For the text-containing cell, return its midpoint in (X, Y) coordinate format. 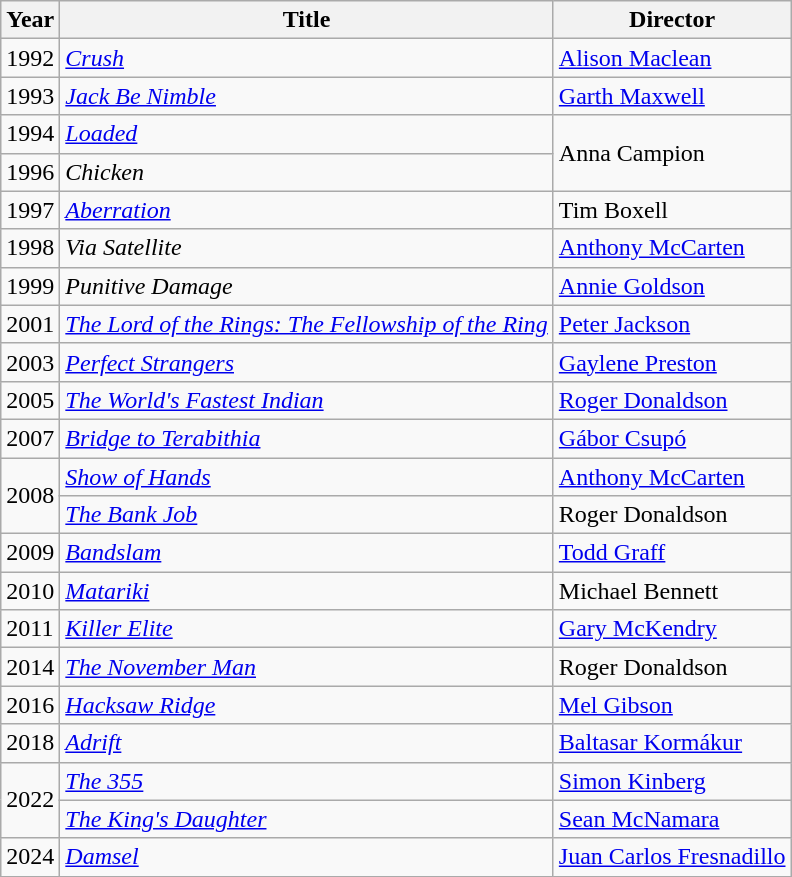
Aberration (307, 210)
2009 (30, 553)
Chicken (307, 172)
The 355 (307, 781)
Adrift (307, 743)
Loaded (307, 134)
1996 (30, 172)
2001 (30, 324)
2022 (30, 800)
Gábor Csupó (672, 438)
1998 (30, 248)
The World's Fastest Indian (307, 400)
2008 (30, 496)
Alison Maclean (672, 58)
Director (672, 20)
Annie Goldson (672, 286)
Anna Campion (672, 153)
2014 (30, 667)
Tim Boxell (672, 210)
2010 (30, 591)
Gary McKendry (672, 629)
Hacksaw Ridge (307, 705)
Michael Bennett (672, 591)
Garth Maxwell (672, 96)
Sean McNamara (672, 819)
2003 (30, 362)
2016 (30, 705)
Jack Be Nimble (307, 96)
Mel Gibson (672, 705)
The Lord of the Rings: The Fellowship of the Ring (307, 324)
Todd Graff (672, 553)
Killer Elite (307, 629)
1997 (30, 210)
Perfect Strangers (307, 362)
Simon Kinberg (672, 781)
2011 (30, 629)
Peter Jackson (672, 324)
Gaylene Preston (672, 362)
Year (30, 20)
1992 (30, 58)
Crush (307, 58)
Bridge to Terabithia (307, 438)
1994 (30, 134)
1993 (30, 96)
1999 (30, 286)
Punitive Damage (307, 286)
Title (307, 20)
Juan Carlos Fresnadillo (672, 857)
Damsel (307, 857)
2007 (30, 438)
The Bank Job (307, 515)
Show of Hands (307, 477)
2024 (30, 857)
Matariki (307, 591)
Baltasar Kormákur (672, 743)
2018 (30, 743)
2005 (30, 400)
Via Satellite (307, 248)
The November Man (307, 667)
The King's Daughter (307, 819)
Bandslam (307, 553)
